Capture the cell that displays the provided text and extract its (X, Y) central coordinate. 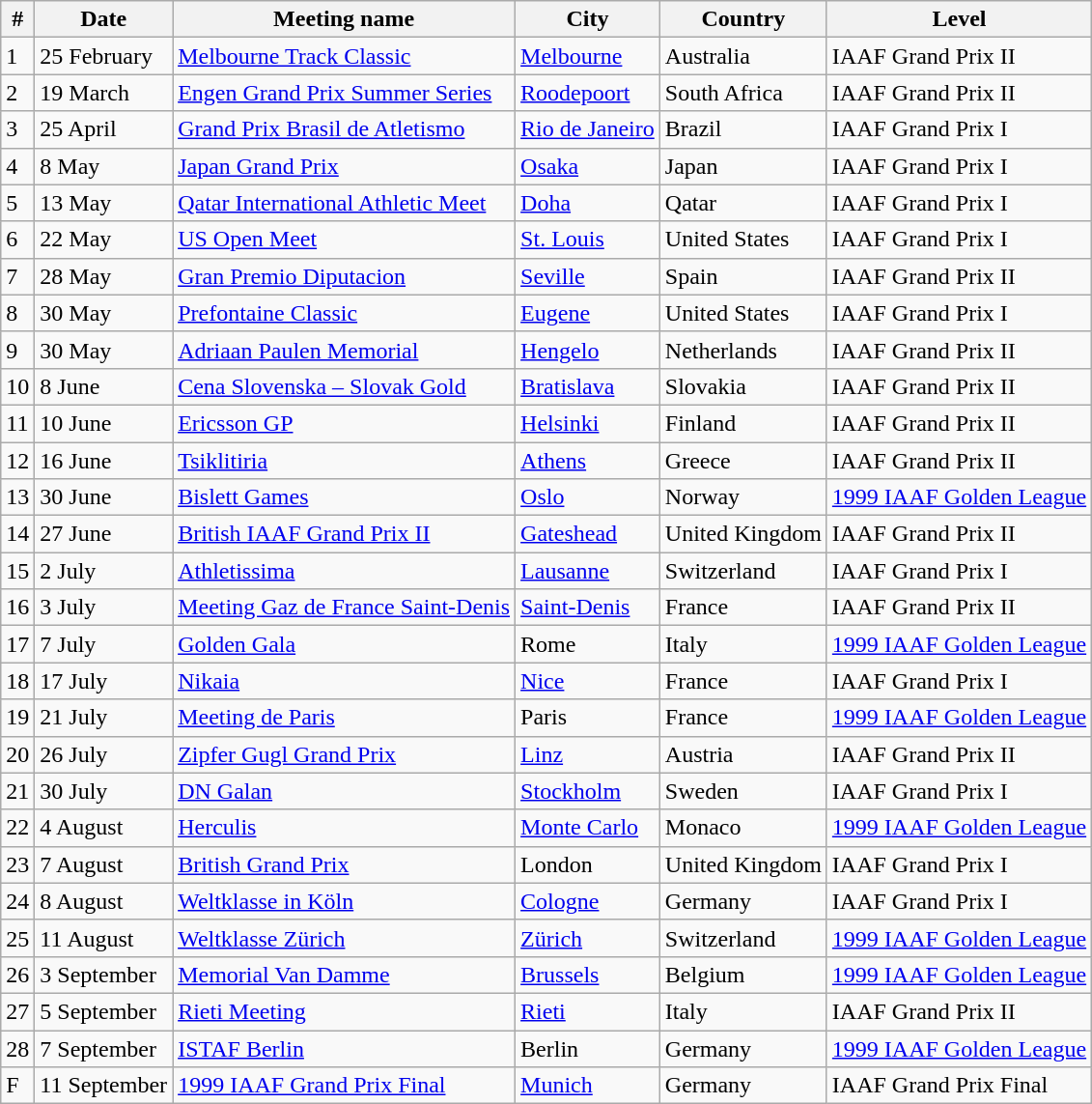
11 September (104, 1086)
15 (17, 571)
2 July (104, 571)
28 May (104, 276)
Cena Slovenska – Slovak Gold (344, 386)
16 June (104, 461)
27 June (104, 534)
Rieti Meeting (344, 1011)
Hengelo (588, 350)
3 September (104, 975)
Eugene (588, 313)
21 (17, 791)
Brussels (588, 975)
Zipfer Gugl Grand Prix (344, 754)
St. Louis (588, 240)
25 February (104, 56)
7 July (104, 644)
Country (743, 19)
5 (17, 203)
Roodepoort (588, 93)
1999 IAAF Grand Prix Final (344, 1086)
24 (17, 901)
8 June (104, 386)
Weltklasse in Köln (344, 901)
22 May (104, 240)
Athens (588, 461)
13 (17, 497)
8 August (104, 901)
23 (17, 864)
10 (17, 386)
10 June (104, 423)
Helsinki (588, 423)
Rome (588, 644)
7 September (104, 1048)
21 July (104, 718)
1 (17, 56)
London (588, 864)
3 (17, 129)
Berlin (588, 1048)
Brazil (743, 129)
Saint-Denis (588, 608)
British Grand Prix (344, 864)
Japan Grand Prix (344, 166)
18 (17, 681)
Meeting name (344, 19)
Japan (743, 166)
Date (104, 19)
Melbourne (588, 56)
9 (17, 350)
Engen Grand Prix Summer Series (344, 93)
Meeting de Paris (344, 718)
4 August (104, 828)
Bislett Games (344, 497)
22 (17, 828)
Monte Carlo (588, 828)
8 May (104, 166)
Adriaan Paulen Memorial (344, 350)
Nikaia (344, 681)
7 August (104, 864)
3 July (104, 608)
Grand Prix Brasil de Atletismo (344, 129)
Weltklasse Zürich (344, 938)
30 July (104, 791)
14 (17, 534)
12 (17, 461)
5 September (104, 1011)
6 (17, 240)
16 (17, 608)
Seville (588, 276)
13 May (104, 203)
27 (17, 1011)
City (588, 19)
8 (17, 313)
17 (17, 644)
Greece (743, 461)
26 (17, 975)
25 (17, 938)
Linz (588, 754)
Cologne (588, 901)
25 April (104, 129)
19 March (104, 93)
Herculis (344, 828)
Oslo (588, 497)
4 (17, 166)
Prefontaine Classic (344, 313)
11 (17, 423)
ISTAF Berlin (344, 1048)
F (17, 1086)
# (17, 19)
South Africa (743, 93)
Golden Gala (344, 644)
Belgium (743, 975)
26 July (104, 754)
Ericsson GP (344, 423)
Munich (588, 1086)
Gateshead (588, 534)
Gran Premio Diputacion (344, 276)
Netherlands (743, 350)
17 July (104, 681)
11 August (104, 938)
Memorial Van Damme (344, 975)
Lausanne (588, 571)
IAAF Grand Prix Final (959, 1086)
Rieti (588, 1011)
28 (17, 1048)
Nice (588, 681)
Rio de Janeiro (588, 129)
US Open Meet (344, 240)
Meeting Gaz de France Saint-Denis (344, 608)
7 (17, 276)
British IAAF Grand Prix II (344, 534)
Sweden (743, 791)
Melbourne Track Classic (344, 56)
Doha (588, 203)
Spain (743, 276)
Bratislava (588, 386)
Norway (743, 497)
Qatar (743, 203)
Zürich (588, 938)
Finland (743, 423)
Athletissima (344, 571)
Osaka (588, 166)
Austria (743, 754)
DN Galan (344, 791)
Paris (588, 718)
30 June (104, 497)
Tsiklitiria (344, 461)
Slovakia (743, 386)
Level (959, 19)
Monaco (743, 828)
19 (17, 718)
2 (17, 93)
Qatar International Athletic Meet (344, 203)
Australia (743, 56)
20 (17, 754)
Stockholm (588, 791)
